Determine the (X, Y) coordinate at the center of the cell enclosing the given text.  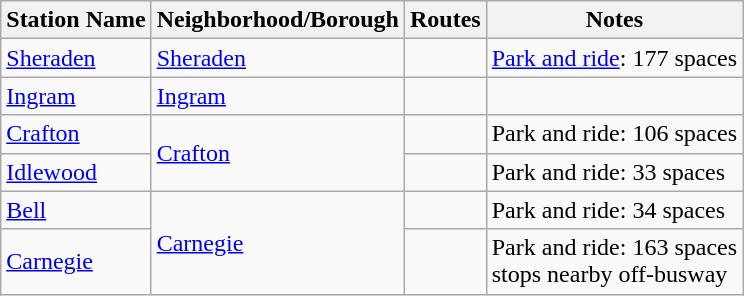
Park and ride: 177 spaces (614, 58)
Idlewood (76, 172)
Neighborhood/Borough (278, 20)
Park and ride: 106 spaces (614, 134)
Park and ride: 34 spaces (614, 210)
Routes (446, 20)
Station Name (76, 20)
Park and ride: 163 spaces stops nearby off-busway (614, 262)
Bell (76, 210)
Notes (614, 20)
Park and ride: 33 spaces (614, 172)
